Identify which cell holds the provided text, then report its [X, Y] central coordinate. 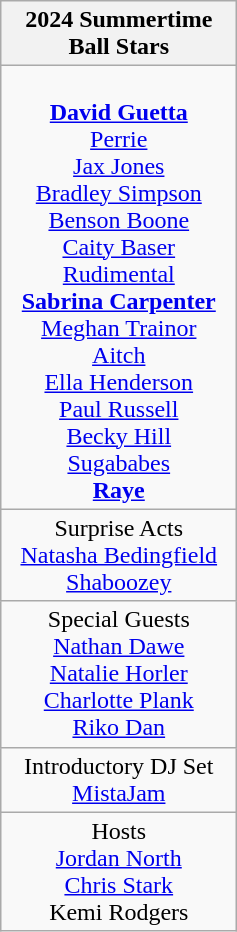
Special GuestsNathan DaweNatalie HorlerCharlotte PlankRiko Dan [119, 674]
Introductory DJ SetMistaJam [119, 780]
Surprise ActsNatasha BedingfieldShaboozey [119, 555]
2024 Summertime Ball Stars [119, 34]
HostsJordan NorthChris StarkKemi Rodgers [119, 872]
